Locate the cell with the specified text and output its (X, Y) center coordinate. 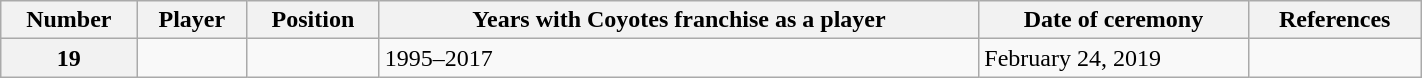
February 24, 2019 (1114, 58)
Number (69, 20)
References (1334, 20)
Years with Coyotes franchise as a player (679, 20)
Date of ceremony (1114, 20)
19 (69, 58)
1995–2017 (679, 58)
Position (313, 20)
Player (192, 20)
